For the text-containing cell, return its midpoint in [x, y] coordinate format. 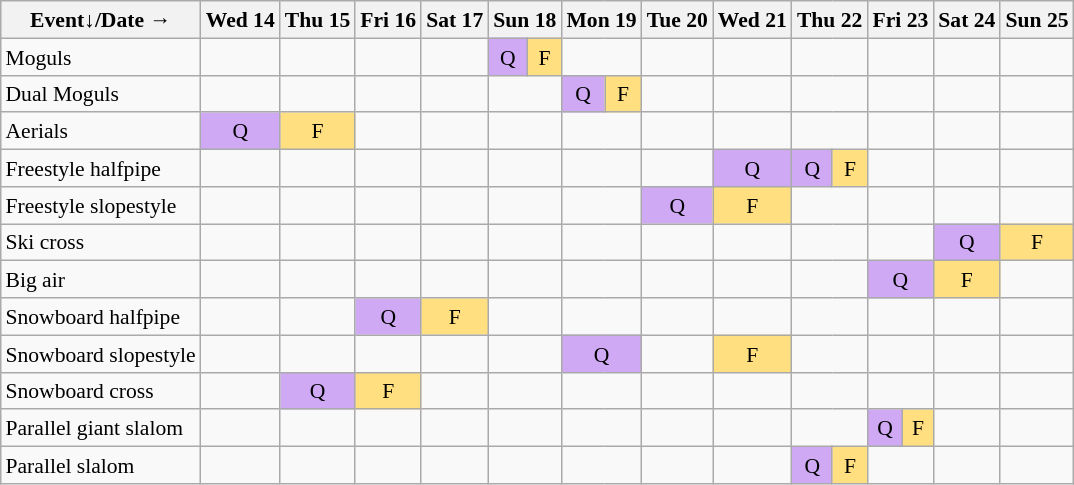
Freestyle halfpipe [100, 168]
Dual Moguls [100, 94]
Fri 23 [900, 20]
Sun 18 [524, 20]
Fri 16 [388, 20]
Event↓/Date → [100, 20]
Snowboard cross [100, 390]
Snowboard slopestyle [100, 354]
Sat 24 [966, 20]
Freestyle slopestyle [100, 204]
Sat 17 [454, 20]
Big air [100, 280]
Snowboard halfpipe [100, 316]
Wed 21 [752, 20]
Aerials [100, 130]
Ski cross [100, 242]
Wed 14 [240, 20]
Moguls [100, 56]
Parallel slalom [100, 464]
Thu 15 [318, 20]
Mon 19 [601, 20]
Sun 25 [1036, 20]
Tue 20 [678, 20]
Parallel giant slalom [100, 428]
Thu 22 [830, 20]
